Return [x, y] of the center of cell containing provided text 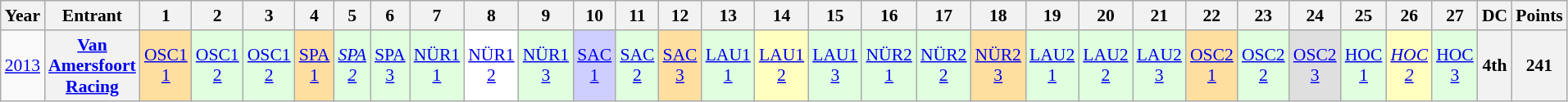
HOC1 [1364, 65]
21 [1159, 16]
15 [834, 16]
6 [390, 16]
NÜR12 [492, 65]
LAU13 [834, 65]
LAU11 [728, 65]
1 [166, 16]
22 [1211, 16]
14 [782, 16]
Entrant [92, 16]
2 [218, 16]
16 [889, 16]
Van Amersfoort Racing [92, 65]
DC [1495, 16]
25 [1364, 16]
OSC22 [1264, 65]
5 [352, 16]
SAC1 [594, 65]
20 [1105, 16]
10 [594, 16]
SPA1 [315, 65]
NÜR22 [944, 65]
LAU21 [1052, 65]
8 [492, 16]
7 [438, 16]
9 [546, 16]
13 [728, 16]
24 [1315, 16]
18 [998, 16]
27 [1455, 16]
HOC3 [1455, 65]
Year [23, 16]
26 [1409, 16]
3 [269, 16]
2013 [23, 65]
NÜR13 [546, 65]
OSC21 [1211, 65]
SAC3 [679, 65]
LAU22 [1105, 65]
NÜR21 [889, 65]
LAU12 [782, 65]
NÜR23 [998, 65]
12 [679, 16]
241 [1539, 65]
OSC11 [166, 65]
Points [1539, 16]
23 [1264, 16]
SPA3 [390, 65]
SPA2 [352, 65]
4th [1495, 65]
NÜR11 [438, 65]
OSC23 [1315, 65]
LAU23 [1159, 65]
SAC2 [637, 65]
19 [1052, 16]
11 [637, 16]
17 [944, 16]
HOC2 [1409, 65]
4 [315, 16]
